From the cell containing the given text, extract its center point as (X, Y) coordinate. 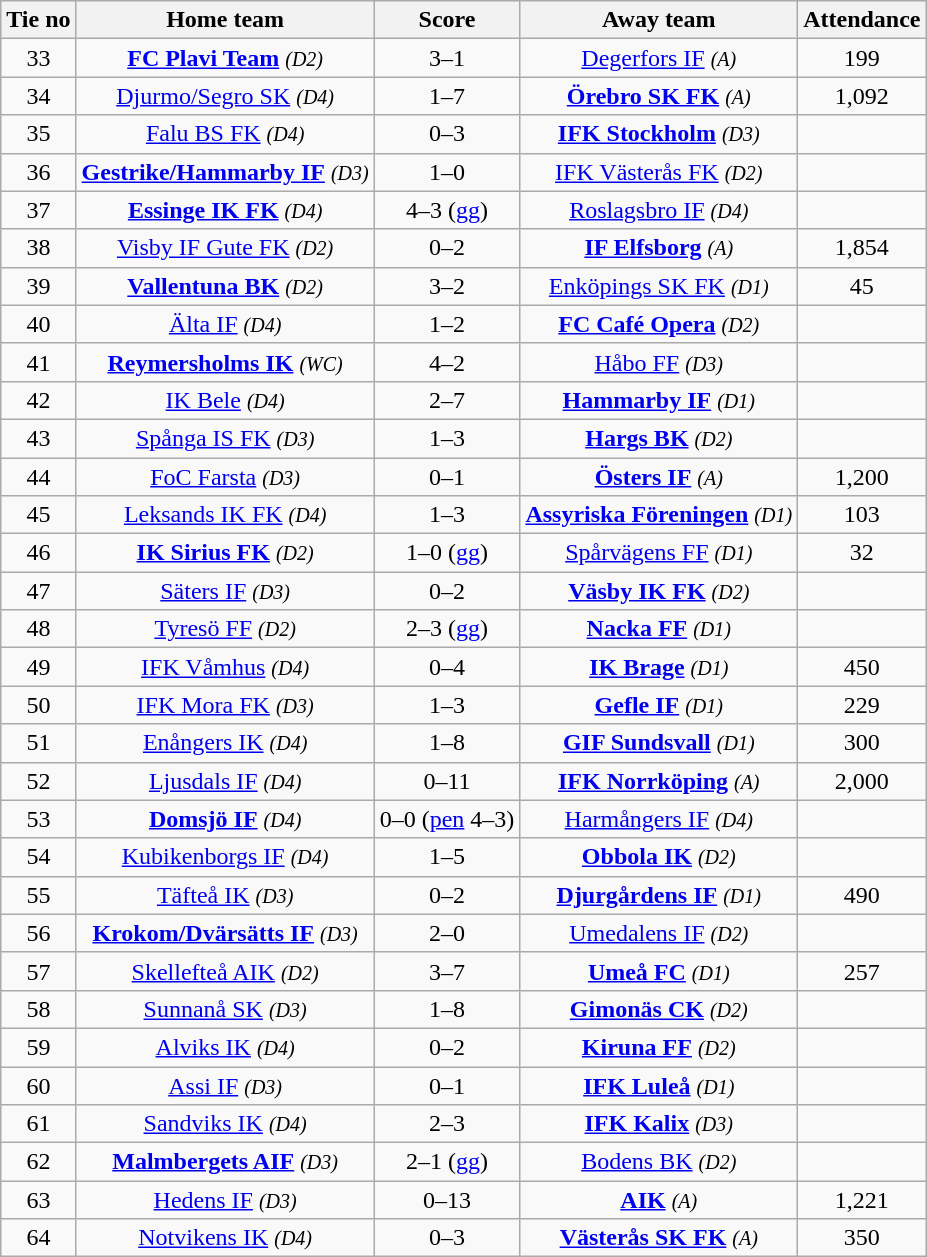
1,092 (862, 96)
Djurmo/Segro SK (D4) (225, 96)
Örebro SK FK (A) (659, 96)
0–11 (447, 781)
37 (38, 210)
IK Bele (D4) (225, 400)
Notvikens IK (D4) (225, 1238)
IK Brage (D1) (659, 667)
Gestrike/Hammarby IF (D3) (225, 172)
61 (38, 1124)
35 (38, 134)
49 (38, 667)
350 (862, 1238)
63 (38, 1200)
46 (38, 553)
Falu BS FK (D4) (225, 134)
229 (862, 705)
450 (862, 667)
Hammarby IF (D1) (659, 400)
33 (38, 58)
34 (38, 96)
IFK Stockholm (D3) (659, 134)
Essinge IK FK (D4) (225, 210)
Spånga IS FK (D3) (225, 438)
Spårvägens FF (D1) (659, 553)
1–5 (447, 857)
62 (38, 1162)
Hedens IF (D3) (225, 1200)
58 (38, 1009)
Harmångers IF (D4) (659, 819)
50 (38, 705)
490 (862, 895)
Enköpings SK FK (D1) (659, 286)
54 (38, 857)
IK Sirius FK (D2) (225, 553)
Umedalens IF (D2) (659, 933)
Score (447, 20)
4–2 (447, 362)
IF Elfsborg (A) (659, 248)
103 (862, 515)
1,854 (862, 248)
41 (38, 362)
IFK Våmhus (D4) (225, 667)
59 (38, 1047)
43 (38, 438)
199 (862, 58)
2–7 (447, 400)
1,221 (862, 1200)
Västerås SK FK (A) (659, 1238)
Assi IF (D3) (225, 1085)
Skellefteå AIK (D2) (225, 971)
2,000 (862, 781)
Älta IF (D4) (225, 324)
IFK Norrköping (A) (659, 781)
Tie no (38, 20)
44 (38, 477)
Ljusdals IF (D4) (225, 781)
Attendance (862, 20)
64 (38, 1238)
Bodens BK (D2) (659, 1162)
Kiruna FF (D2) (659, 1047)
Nacka FF (D1) (659, 629)
Obbola IK (D2) (659, 857)
Leksands IK FK (D4) (225, 515)
Roslagsbro IF (D4) (659, 210)
GIF Sundsvall (D1) (659, 743)
56 (38, 933)
Täfteå IK (D3) (225, 895)
2–1 (gg) (447, 1162)
2–3 (447, 1124)
32 (862, 553)
2–0 (447, 933)
39 (38, 286)
IFK Mora FK (D3) (225, 705)
55 (38, 895)
0–0 (pen 4–3) (447, 819)
2–3 (gg) (447, 629)
48 (38, 629)
1–0 (gg) (447, 553)
Sandviks IK (D4) (225, 1124)
1–0 (447, 172)
Östers IF (A) (659, 477)
IFK Luleå (D1) (659, 1085)
52 (38, 781)
57 (38, 971)
FC Plavi Team (D2) (225, 58)
Malmbergets AIF (D3) (225, 1162)
Alviks IK (D4) (225, 1047)
Degerfors IF (A) (659, 58)
42 (38, 400)
3–1 (447, 58)
4–3 (gg) (447, 210)
0–13 (447, 1200)
Gefle IF (D1) (659, 705)
FoC Farsta (D3) (225, 477)
Assyriska Föreningen (D1) (659, 515)
IFK Västerås FK (D2) (659, 172)
47 (38, 591)
Krokom/Dvärsätts IF (D3) (225, 933)
Säters IF (D3) (225, 591)
38 (38, 248)
Kubikenborgs IF (D4) (225, 857)
Håbo FF (D3) (659, 362)
257 (862, 971)
Djurgårdens IF (D1) (659, 895)
3–7 (447, 971)
Away team (659, 20)
Domsjö IF (D4) (225, 819)
53 (38, 819)
51 (38, 743)
Hargs BK (D2) (659, 438)
IFK Kalix (D3) (659, 1124)
FC Café Opera (D2) (659, 324)
1,200 (862, 477)
0–4 (447, 667)
Väsby IK FK (D2) (659, 591)
300 (862, 743)
1–7 (447, 96)
AIK (A) (659, 1200)
Tyresö FF (D2) (225, 629)
Home team (225, 20)
3–2 (447, 286)
40 (38, 324)
Visby IF Gute FK (D2) (225, 248)
1–2 (447, 324)
Vallentuna BK (D2) (225, 286)
Gimonäs CK (D2) (659, 1009)
Umeå FC (D1) (659, 971)
36 (38, 172)
60 (38, 1085)
Enångers IK (D4) (225, 743)
Sunnanå SK (D3) (225, 1009)
Reymersholms IK (WC) (225, 362)
